Detect which cell encompasses the target text, then output its [x, y] center coordinate. 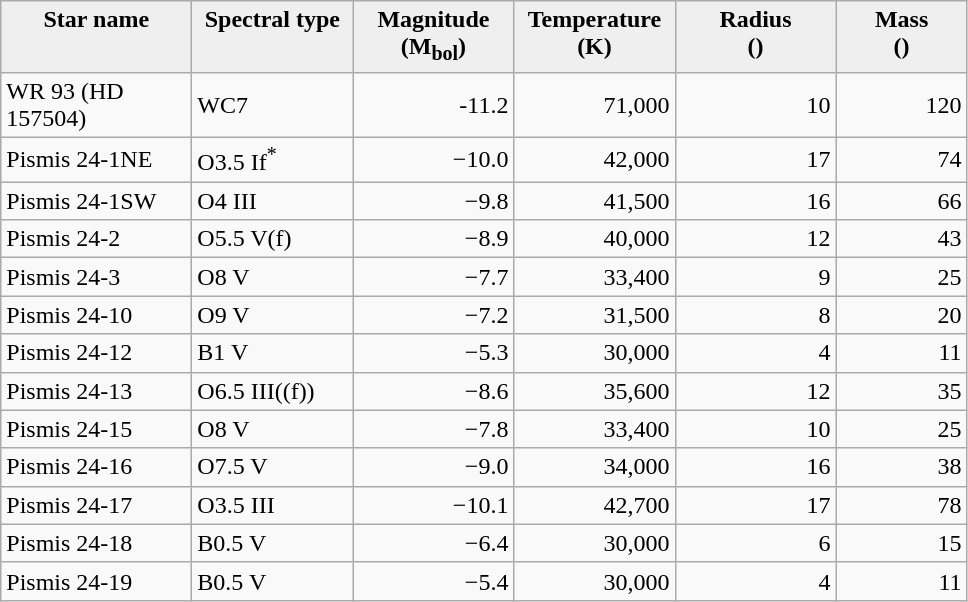
34,000 [594, 467]
42,000 [594, 160]
Radius() [756, 36]
Pismis 24-16 [96, 467]
O3.5 III [272, 505]
−8.6 [434, 391]
Pismis 24-1NE [96, 160]
Pismis 24-3 [96, 277]
O4 III [272, 201]
O6.5 III((f)) [272, 391]
−6.4 [434, 543]
−5.4 [434, 581]
Temperature(K) [594, 36]
WC7 [272, 104]
−7.8 [434, 429]
66 [902, 201]
B1 V [272, 353]
−10.0 [434, 160]
43 [902, 239]
Pismis 24-13 [96, 391]
−9.0 [434, 467]
8 [756, 315]
Pismis 24-19 [96, 581]
38 [902, 467]
120 [902, 104]
−5.3 [434, 353]
42,700 [594, 505]
Star name [96, 36]
31,500 [594, 315]
Magnitude(Mbol) [434, 36]
9 [756, 277]
Mass() [902, 36]
O3.5 If* [272, 160]
20 [902, 315]
Pismis 24-17 [96, 505]
-11.2 [434, 104]
−10.1 [434, 505]
Pismis 24-18 [96, 543]
O7.5 V [272, 467]
Pismis 24-15 [96, 429]
−9.8 [434, 201]
−7.7 [434, 277]
71,000 [594, 104]
35,600 [594, 391]
74 [902, 160]
41,500 [594, 201]
WR 93 (HD 157504) [96, 104]
Pismis 24-2 [96, 239]
Spectral type [272, 36]
Pismis 24-12 [96, 353]
Pismis 24-1SW [96, 201]
6 [756, 543]
−8.9 [434, 239]
40,000 [594, 239]
O9 V [272, 315]
35 [902, 391]
O5.5 V(f) [272, 239]
15 [902, 543]
78 [902, 505]
−7.2 [434, 315]
Pismis 24-10 [96, 315]
